Determine the (x, y) coordinate at the center of the cell enclosing the given text.  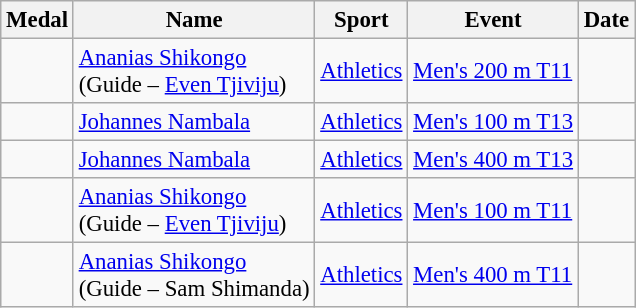
Men's 400 m T13 (494, 160)
Sport (362, 20)
Event (494, 20)
Men's 200 m T11 (494, 72)
Men's 100 m T13 (494, 122)
Medal (38, 20)
Men's 400 m T11 (494, 276)
Ananias Shikongo(Guide – Sam Shimanda) (194, 276)
Men's 100 m T11 (494, 210)
Date (606, 20)
Name (194, 20)
